Return the [x, y] coordinate for the center point of the cell that contains the specified text.  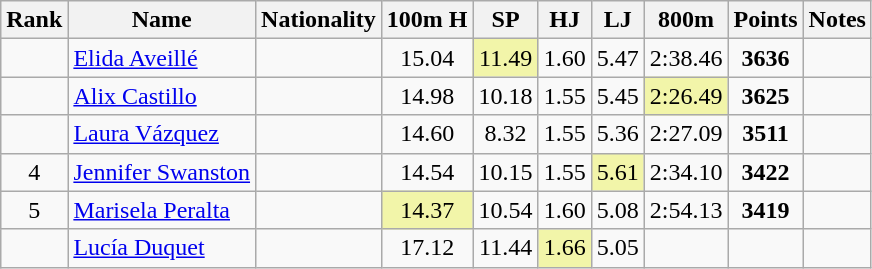
11.49 [506, 58]
3422 [766, 172]
1.66 [564, 248]
5 [34, 210]
8.32 [506, 134]
2:38.46 [686, 58]
14.37 [427, 210]
10.15 [506, 172]
Nationality [319, 20]
10.54 [506, 210]
Lucía Duquet [162, 248]
14.60 [427, 134]
HJ [564, 20]
Alix Castillo [162, 96]
3511 [766, 134]
15.04 [427, 58]
Rank [34, 20]
Name [162, 20]
5.61 [618, 172]
14.54 [427, 172]
5.45 [618, 96]
11.44 [506, 248]
SP [506, 20]
Notes [837, 20]
100m H [427, 20]
Elida Aveillé [162, 58]
5.08 [618, 210]
2:26.49 [686, 96]
2:27.09 [686, 134]
3419 [766, 210]
5.36 [618, 134]
4 [34, 172]
2:34.10 [686, 172]
5.47 [618, 58]
Points [766, 20]
10.18 [506, 96]
17.12 [427, 248]
5.05 [618, 248]
3625 [766, 96]
800m [686, 20]
2:54.13 [686, 210]
3636 [766, 58]
Jennifer Swanston [162, 172]
Laura Vázquez [162, 134]
14.98 [427, 96]
LJ [618, 20]
Marisela Peralta [162, 210]
